From the cell containing the given text, extract its center point as (x, y) coordinate. 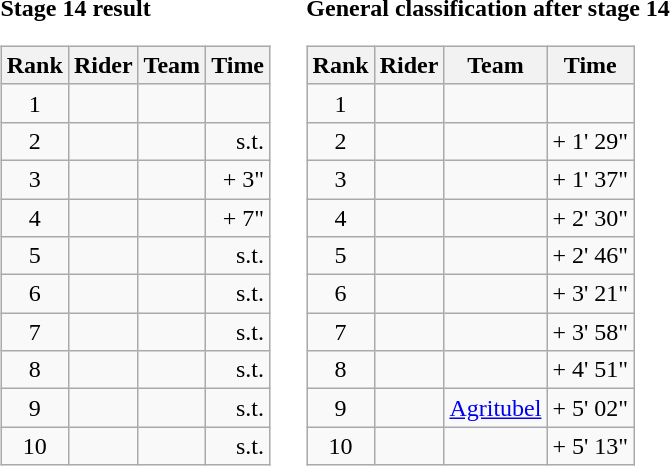
+ 1' 29" (590, 141)
Agritubel (496, 408)
+ 3' 58" (590, 332)
+ 2' 46" (590, 256)
+ 5' 13" (590, 446)
+ 7" (238, 217)
+ 3" (238, 179)
+ 4' 51" (590, 370)
+ 1' 37" (590, 179)
+ 5' 02" (590, 408)
+ 3' 21" (590, 294)
+ 2' 30" (590, 217)
